Search for the cell housing the specified text and yield its [X, Y] center coordinate. 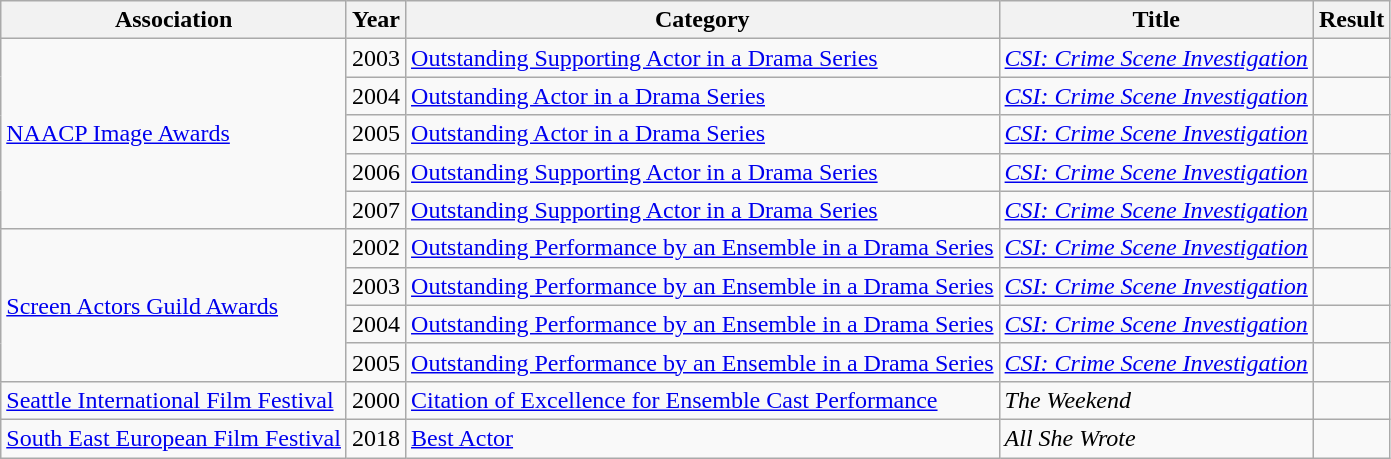
The Weekend [1156, 400]
Association [174, 20]
Seattle International Film Festival [174, 400]
Best Actor [703, 438]
Category [703, 20]
2000 [376, 400]
2006 [376, 172]
South East European Film Festival [174, 438]
2018 [376, 438]
All She Wrote [1156, 438]
Citation of Excellence for Ensemble Cast Performance [703, 400]
Result [1351, 20]
Screen Actors Guild Awards [174, 305]
2002 [376, 248]
NAACP Image Awards [174, 134]
2007 [376, 210]
Year [376, 20]
Title [1156, 20]
